Detect which cell encompasses the target text, then output its (X, Y) center coordinate. 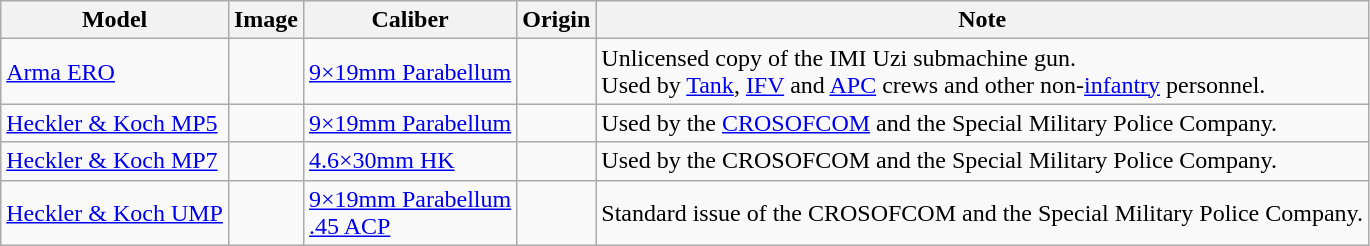
Unlicensed copy of the IMI Uzi submachine gun.Used by Tank, IFV and APC crews and other non-infantry personnel. (982, 72)
Standard issue of the CROSOFCOM and the Special Military Police Company. (982, 212)
Heckler & Koch UMP (115, 212)
Caliber (410, 20)
Heckler & Koch MP7 (115, 161)
Heckler & Koch MP5 (115, 123)
Model (115, 20)
Image (266, 20)
Arma ERO (115, 72)
Note (982, 20)
Origin (556, 20)
9×19mm Parabellum.45 ACP (410, 212)
4.6×30mm HK (410, 161)
